Extract the [X, Y] coordinate from the center of the cell holding the provided text.  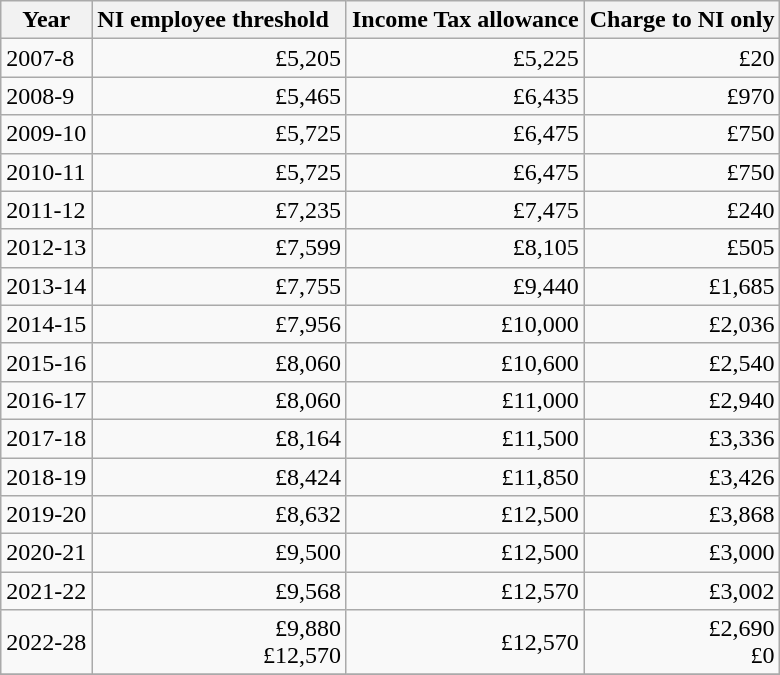
2016-17 [46, 400]
£7,235 [220, 210]
£8,105 [465, 248]
£10,600 [465, 362]
£20 [682, 58]
2007-8 [46, 58]
£2,690£0 [682, 642]
2010-11 [46, 172]
2008-9 [46, 96]
£9,500 [220, 553]
£3,000 [682, 553]
£5,205 [220, 58]
£9,440 [465, 286]
£11,500 [465, 438]
£8,164 [220, 438]
2012-13 [46, 248]
Income Tax allowance [465, 20]
2020-21 [46, 553]
£3,336 [682, 438]
£2,540 [682, 362]
£7,599 [220, 248]
£505 [682, 248]
NI employee threshold [220, 20]
£5,225 [465, 58]
£9,880 £12,570 [220, 642]
2015-16 [46, 362]
2014-15 [46, 324]
Year [46, 20]
£9,568 [220, 591]
2022-28 [46, 642]
£7,755 [220, 286]
2019-20 [46, 515]
£240 [682, 210]
2018-19 [46, 477]
£8,424 [220, 477]
£3,426 [682, 477]
£11,000 [465, 400]
2021-22 [46, 591]
£2,036 [682, 324]
2017-18 [46, 438]
2011-12 [46, 210]
£3,868 [682, 515]
£7,956 [220, 324]
£7,475 [465, 210]
£970 [682, 96]
£5,465 [220, 96]
£6,435 [465, 96]
2013-14 [46, 286]
2009-10 [46, 134]
£11,850 [465, 477]
£1,685 [682, 286]
£3,002 [682, 591]
Charge to NI only [682, 20]
£10,000 [465, 324]
£2,940 [682, 400]
£8,632 [220, 515]
